Locate the cell with the specified text and output its [X, Y] center coordinate. 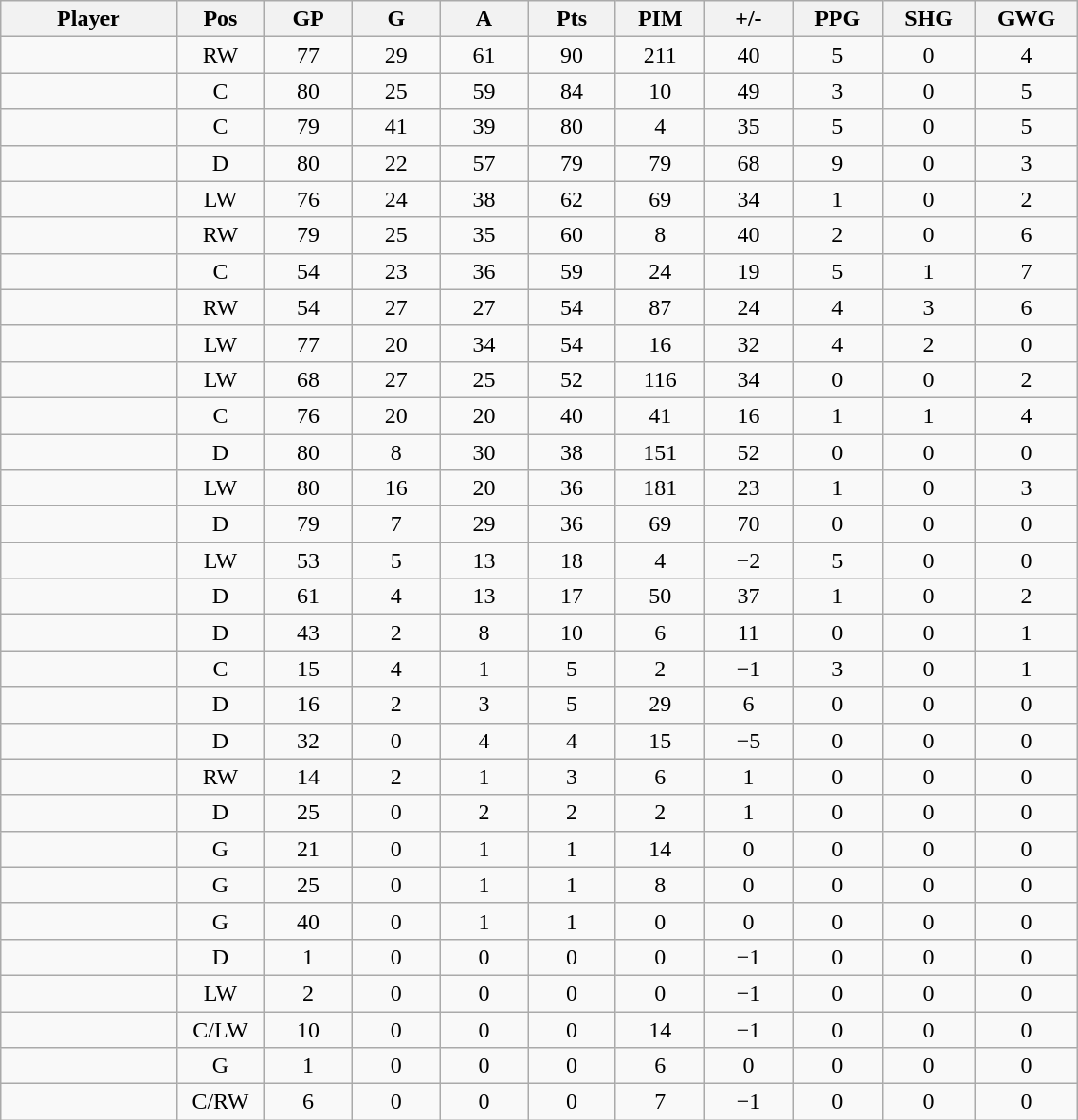
−2 [749, 560]
62 [573, 199]
GP [309, 19]
116 [660, 379]
60 [573, 235]
211 [660, 55]
87 [660, 307]
17 [573, 597]
30 [484, 452]
GWG [1026, 19]
11 [749, 633]
Pts [573, 19]
Player [89, 19]
151 [660, 452]
57 [484, 163]
Pos [220, 19]
49 [749, 91]
181 [660, 488]
18 [573, 560]
21 [309, 849]
SHG [929, 19]
C/RW [220, 1102]
+/- [749, 19]
PPG [838, 19]
19 [749, 271]
PIM [660, 19]
50 [660, 597]
C/LW [220, 1029]
−5 [749, 741]
43 [309, 633]
37 [749, 597]
70 [749, 524]
9 [838, 163]
90 [573, 55]
22 [396, 163]
39 [484, 127]
A [484, 19]
53 [309, 560]
84 [573, 91]
